Scan for the cell matching the given text and deliver its (x, y) coordinate at center. 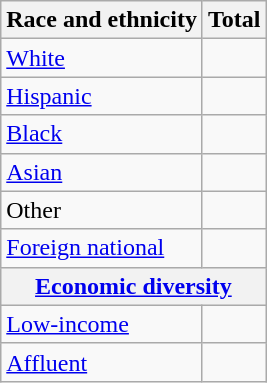
Total (234, 20)
Other (102, 210)
Asian (102, 172)
White (102, 58)
Affluent (102, 362)
Hispanic (102, 96)
Race and ethnicity (102, 20)
Foreign national (102, 248)
Low-income (102, 324)
Black (102, 134)
Economic diversity (134, 286)
